Return (x, y) of the center of cell containing provided text 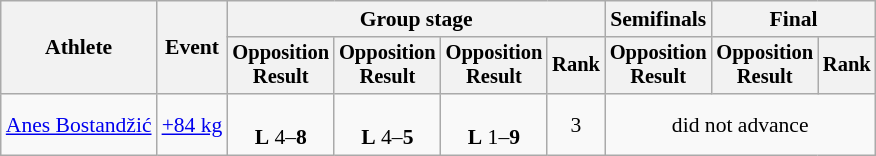
Group stage (416, 19)
L 4–5 (388, 124)
L 4–8 (280, 124)
Anes Bostandžić (79, 124)
+84 kg (192, 124)
did not advance (740, 124)
Final (793, 19)
L 1–9 (494, 124)
3 (576, 124)
Athlete (79, 48)
Event (192, 48)
Semifinals (658, 19)
